From the cell containing the given text, extract its center point as (x, y) coordinate. 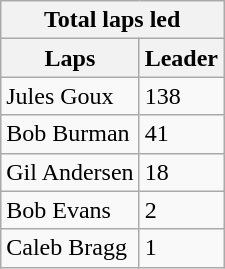
Jules Goux (70, 96)
138 (181, 96)
2 (181, 210)
1 (181, 248)
Gil Andersen (70, 172)
Total laps led (112, 20)
18 (181, 172)
Bob Evans (70, 210)
Bob Burman (70, 134)
Caleb Bragg (70, 248)
41 (181, 134)
Leader (181, 58)
Laps (70, 58)
